Return [x, y] of the center of cell containing provided text 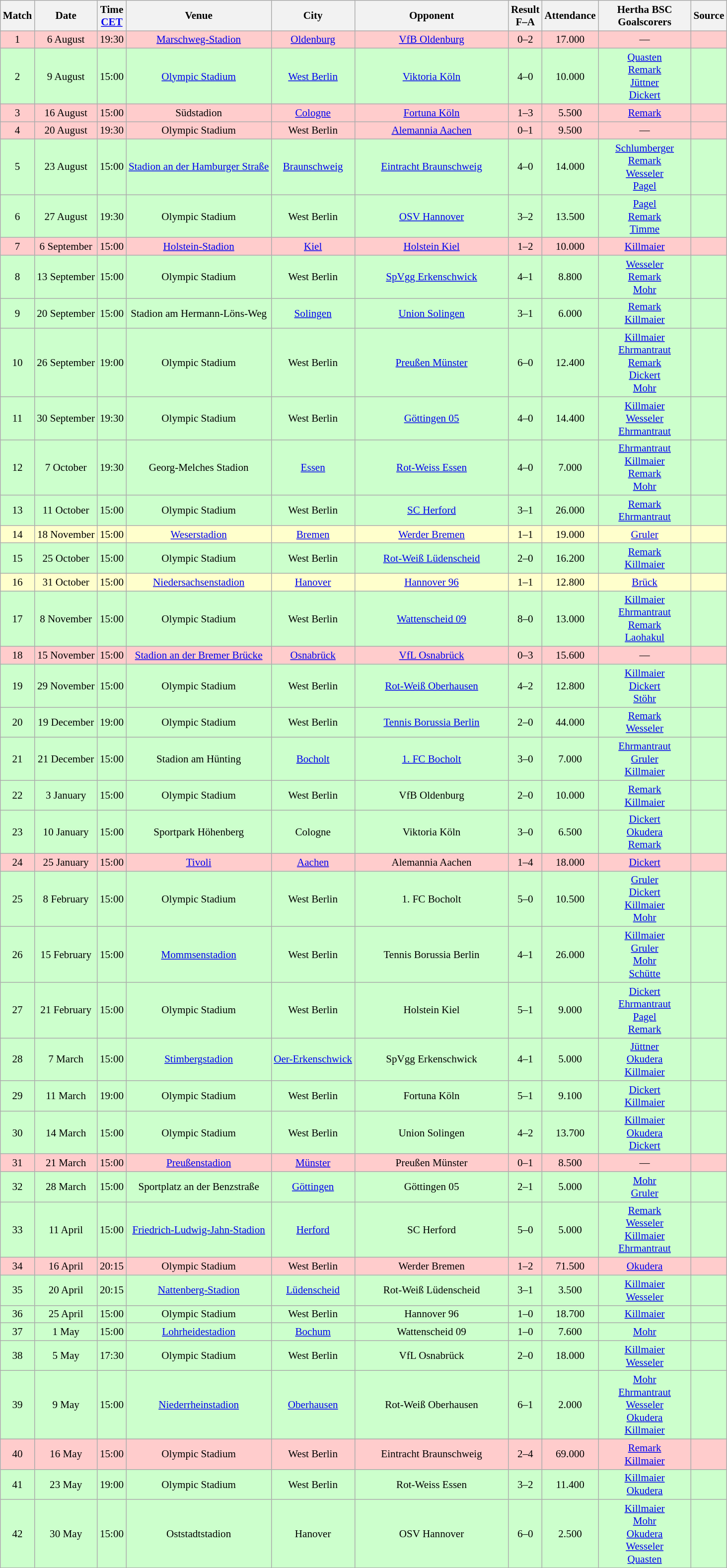
Münster [313, 1162]
City [313, 16]
27 August [66, 216]
Solingen [313, 313]
25 April [66, 1314]
Oer-Erkenschwick [313, 1059]
Aachen [313, 862]
Sportplatz an der Benzstraße [199, 1187]
6 September [66, 246]
27 [18, 1010]
69.000 [570, 1454]
Marschweg-Stadion [199, 40]
Preußenstadion [199, 1162]
Killmaier Okudera Dickert [645, 1132]
8–0 [525, 619]
7 March [66, 1059]
13.700 [570, 1132]
11 October [66, 511]
Mohr [645, 1332]
11 [18, 418]
Source [709, 16]
Essen [313, 467]
30 [18, 1132]
Kiel [313, 246]
Bremen [313, 534]
15 November [66, 656]
1 [18, 40]
6–1 [525, 1405]
26 [18, 955]
Remark [645, 112]
7 October [66, 467]
31 [18, 1162]
8 [18, 277]
11.400 [570, 1484]
18 November [66, 534]
6.000 [570, 313]
11 April [66, 1230]
31 October [66, 582]
Killmaier Ehrmantraut Remark Laohakul [645, 619]
29 [18, 1096]
Quasten Remark Jüttner Dickert [645, 76]
Wesseler Remark Mohr [645, 277]
8.800 [570, 277]
Match [18, 16]
Remark Ehrmantraut [645, 511]
13 [18, 511]
20 [18, 722]
19.000 [570, 534]
44.000 [570, 722]
37 [18, 1332]
Killmaier Mohr Okudera Wesseler Quasten [645, 1534]
12.400 [570, 363]
22 [18, 796]
Dickert [645, 862]
11 March [66, 1096]
9.000 [570, 1010]
9.100 [570, 1096]
17.000 [570, 40]
23 August [66, 167]
9 May [66, 1405]
10 [18, 363]
16 [18, 582]
13.000 [570, 619]
Bocholt [313, 759]
25 October [66, 558]
21 December [66, 759]
10.500 [570, 899]
Niedersachsenstadion [199, 582]
Tivoli [199, 862]
Sportpark Höhenberg [199, 832]
14.400 [570, 418]
Stimbergstadion [199, 1059]
36 [18, 1314]
14 [18, 534]
30 May [66, 1534]
Gruler [645, 534]
38 [18, 1356]
16 May [66, 1454]
Friedrich-Ludwig-Jahn-Stadion [199, 1230]
17 [18, 619]
Brück [645, 582]
34 [18, 1267]
Remark Wesseler Killmaier Ehrmantraut [645, 1230]
Georg-Melches Stadion [199, 467]
Remark Wesseler [645, 722]
2–4 [525, 1454]
Killmaier Gruler Mohr Schütte [645, 955]
5.500 [570, 112]
Ehrmantraut Gruler Killmaier [645, 759]
Killmaier Okudera [645, 1484]
Herford [313, 1230]
Dickert Ehrmantraut Pagel Remark [645, 1010]
7.600 [570, 1332]
25 January [66, 862]
7 [18, 246]
16 August [66, 112]
10 January [66, 832]
19 December [66, 722]
Mommsenstadion [199, 955]
Göttingen [313, 1187]
Dickert Okudera Remark [645, 832]
28 March [66, 1187]
Schlumberger Remark Wesseler Pagel [645, 167]
2 [18, 76]
3.500 [570, 1290]
30 September [66, 418]
Lohrheidestadion [199, 1332]
8.500 [570, 1162]
0–3 [525, 656]
12 [18, 467]
Oldenburg [313, 40]
TimeCET [112, 16]
9 [18, 313]
6.500 [570, 832]
29 November [66, 685]
2.500 [570, 1534]
Killmaier Wesseler Ehrmantraut [645, 418]
Opponent [432, 16]
3 January [66, 796]
Stadion an der Bremer Brücke [199, 656]
3 [18, 112]
40 [18, 1454]
Holstein-Stadion [199, 246]
9 August [66, 76]
Stadion am Hünting [199, 759]
Bochum [313, 1332]
Date [66, 16]
25 [18, 899]
Oststadtstadion [199, 1534]
13.500 [570, 216]
21 March [66, 1162]
42 [18, 1534]
Osnabrück [313, 656]
Gruler Dickert Killmaier Mohr [645, 899]
16.200 [570, 558]
Venue [199, 16]
21 February [66, 1010]
23 May [66, 1484]
Niederrheinstadion [199, 1405]
26 September [66, 363]
Ehrmantraut Killmaier Remark Mohr [645, 467]
32 [18, 1187]
Weserstadion [199, 534]
16 April [66, 1267]
24 [18, 862]
17:30 [112, 1356]
Okudera [645, 1267]
14 March [66, 1132]
Stadion an der Hamburger Straße [199, 167]
39 [18, 1405]
Attendance [570, 16]
20 April [66, 1290]
Oberhausen [313, 1405]
18.700 [570, 1314]
28 [18, 1059]
Pagel Remark Timme [645, 216]
Mohr Ehrmantraut Wesseler Okudera Killmaier [645, 1405]
20 August [66, 130]
Nattenberg-Stadion [199, 1290]
6 [18, 216]
Mohr Gruler [645, 1187]
ResultF–A [525, 16]
Killmaier Dickert Stöhr [645, 685]
15 [18, 558]
1 May [66, 1332]
5 [18, 167]
5 May [66, 1356]
1–3 [525, 112]
2–1 [525, 1187]
71.500 [570, 1267]
8 February [66, 899]
20 September [66, 313]
2.000 [570, 1405]
9.500 [570, 130]
13 September [66, 277]
Südstadion [199, 112]
8 November [66, 619]
41 [18, 1484]
15.600 [570, 656]
33 [18, 1230]
Stadion am Hermann-Löns-Weg [199, 313]
14.000 [570, 167]
Dickert Killmaier [645, 1096]
19 [18, 685]
6 August [66, 40]
15 February [66, 955]
Lüdenscheid [313, 1290]
Braunschweig [313, 167]
23 [18, 832]
1–4 [525, 862]
Jüttner Okudera Killmaier [645, 1059]
Hertha BSC Goalscorers [645, 16]
18 [18, 656]
35 [18, 1290]
4 [18, 130]
21 [18, 759]
Killmaier Ehrmantraut Remark Dickert Mohr [645, 363]
0–2 [525, 40]
